Identify which cell holds the provided text, then report its (x, y) central coordinate. 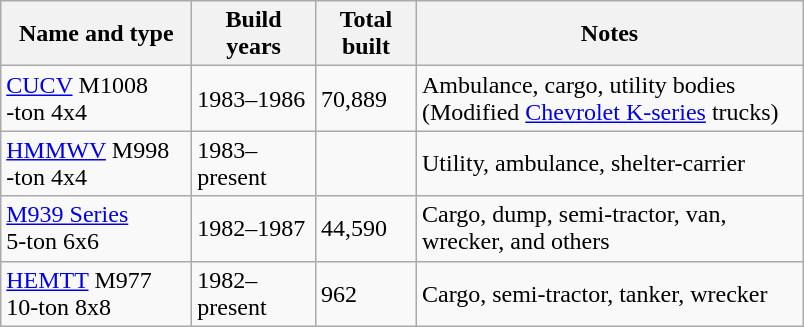
Total built (366, 34)
CUCV M1008-ton 4x4 (96, 98)
HMMWV M998-ton 4x4 (96, 164)
44,590 (366, 228)
HEMTT M97710-ton 8x8 (96, 294)
Cargo, dump, semi-tractor, van, wrecker, and others (609, 228)
70,889 (366, 98)
M939 Series5-ton 6x6 (96, 228)
Build years (254, 34)
1983–present (254, 164)
1982–1987 (254, 228)
1983–1986 (254, 98)
1982–present (254, 294)
962 (366, 294)
Ambulance, cargo, utility bodies(Modified Chevrolet K-series trucks) (609, 98)
Name and type (96, 34)
Cargo, semi-tractor, tanker, wrecker (609, 294)
Notes (609, 34)
Utility, ambulance, shelter-carrier (609, 164)
